Locate the cell with the specified text and output its (X, Y) center coordinate. 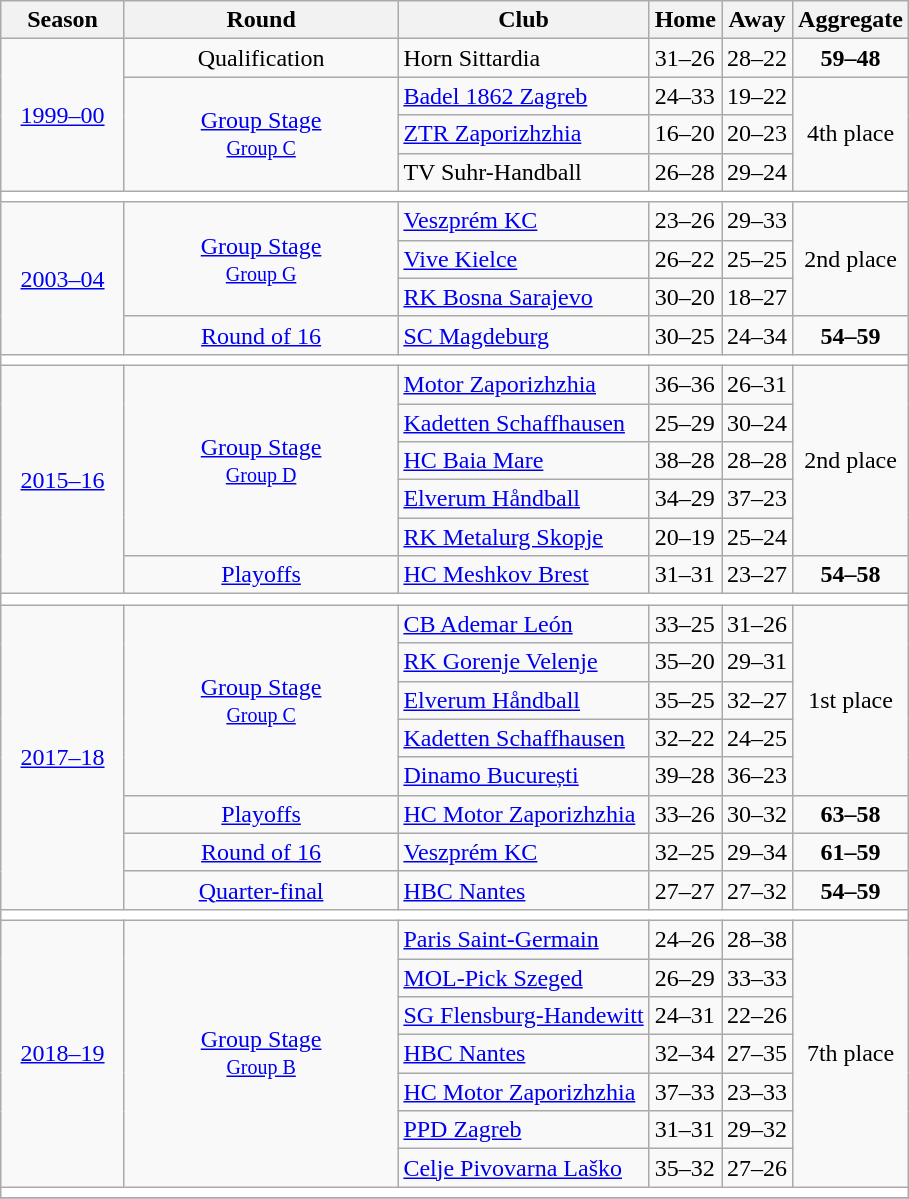
HC Meshkov Brest (524, 575)
30–32 (758, 814)
Club (524, 20)
23–33 (758, 1092)
RK Gorenje Velenje (524, 662)
27–27 (685, 890)
54–58 (851, 575)
29–34 (758, 852)
28–28 (758, 461)
Badel 1862 Zagreb (524, 96)
16–20 (685, 134)
Dinamo București (524, 776)
25–29 (685, 423)
RK Metalurg Skopje (524, 537)
33–26 (685, 814)
33–33 (758, 977)
20–19 (685, 537)
Home (685, 20)
Horn Sittardia (524, 58)
Group StageGroup D (261, 460)
27–32 (758, 890)
24–33 (685, 96)
7th place (851, 1053)
22–26 (758, 1016)
1st place (851, 700)
Vive Kielce (524, 259)
RK Bosna Sarajevo (524, 297)
Season (63, 20)
Round (261, 20)
19–22 (758, 96)
24–31 (685, 1016)
26–28 (685, 172)
Motor Zaporizhzhia (524, 384)
4th place (851, 134)
Celje Pivovarna Laško (524, 1168)
26–22 (685, 259)
36–23 (758, 776)
24–26 (685, 939)
59–48 (851, 58)
35–32 (685, 1168)
36–36 (685, 384)
2017–18 (63, 757)
32–34 (685, 1054)
25–25 (758, 259)
SG Flensburg-Handewitt (524, 1016)
TV Suhr-Handball (524, 172)
29–32 (758, 1130)
63–58 (851, 814)
23–26 (685, 221)
24–25 (758, 738)
30–25 (685, 335)
61–59 (851, 852)
HC Baia Mare (524, 461)
29–33 (758, 221)
35–25 (685, 700)
34–29 (685, 499)
23–27 (758, 575)
Aggregate (851, 20)
Group StageGroup G (261, 259)
28–38 (758, 939)
26–31 (758, 384)
29–24 (758, 172)
CB Ademar León (524, 624)
SC Magdeburg (524, 335)
38–28 (685, 461)
24–34 (758, 335)
27–26 (758, 1168)
26–29 (685, 977)
32–22 (685, 738)
32–27 (758, 700)
Group StageGroup B (261, 1053)
33–25 (685, 624)
32–25 (685, 852)
28–22 (758, 58)
Qualification (261, 58)
ZTR Zaporizhzhia (524, 134)
Away (758, 20)
2003–04 (63, 278)
30–20 (685, 297)
PPD Zagreb (524, 1130)
25–24 (758, 537)
30–24 (758, 423)
Quarter-final (261, 890)
18–27 (758, 297)
37–23 (758, 499)
1999–00 (63, 115)
Paris Saint-Germain (524, 939)
27–35 (758, 1054)
2018–19 (63, 1053)
37–33 (685, 1092)
20–23 (758, 134)
29–31 (758, 662)
39–28 (685, 776)
MOL-Pick Szeged (524, 977)
2015–16 (63, 479)
35–20 (685, 662)
